Locate the cell with the specified text and output its [X, Y] center coordinate. 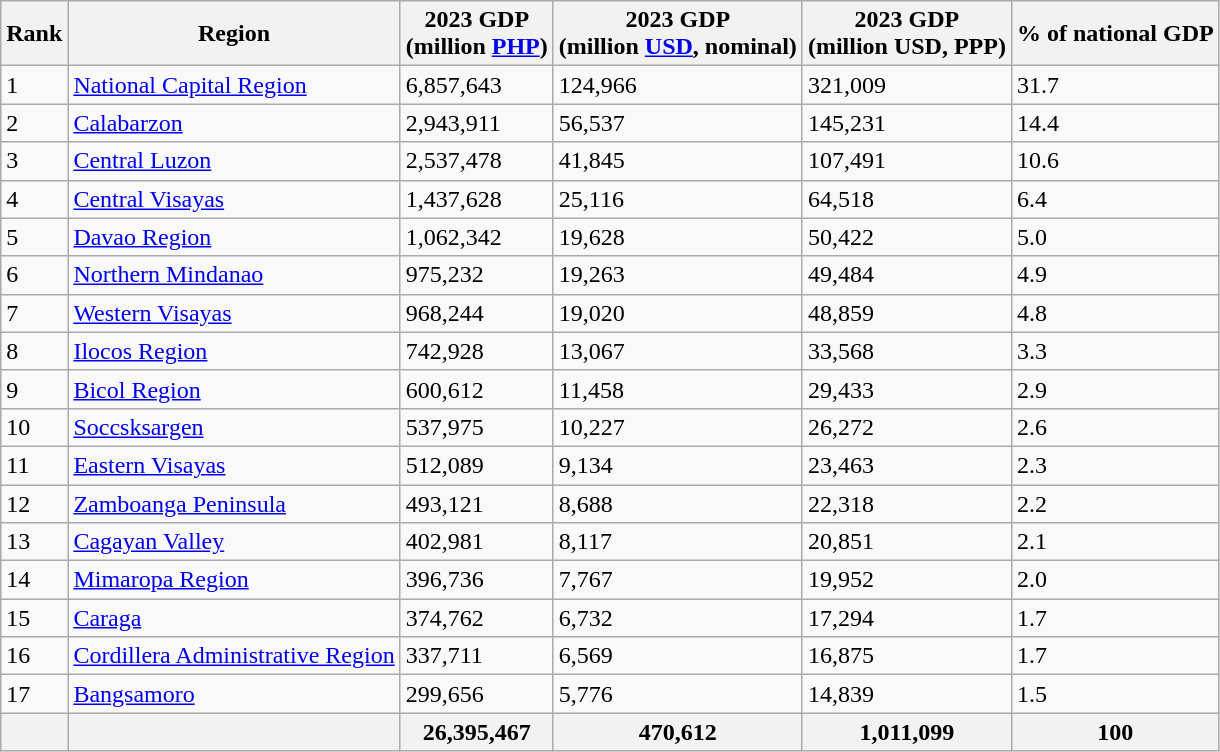
10 [34, 427]
6,732 [678, 618]
12 [34, 503]
Bicol Region [234, 389]
2.1 [1115, 542]
8 [34, 351]
8,688 [678, 503]
17,294 [906, 618]
Mimaropa Region [234, 580]
Northern Mindanao [234, 275]
124,966 [678, 85]
2023 GDP(million PHP) [476, 34]
374,762 [476, 618]
537,975 [476, 427]
Region [234, 34]
Ilocos Region [234, 351]
396,736 [476, 580]
4.8 [1115, 313]
2.0 [1115, 580]
9,134 [678, 465]
17 [34, 694]
Cagayan Valley [234, 542]
15 [34, 618]
22,318 [906, 503]
8,117 [678, 542]
20,851 [906, 542]
4.9 [1115, 275]
31.7 [1115, 85]
25,116 [678, 199]
5 [34, 237]
1.5 [1115, 694]
11,458 [678, 389]
19,952 [906, 580]
299,656 [476, 694]
968,244 [476, 313]
1,011,099 [906, 732]
470,612 [678, 732]
14 [34, 580]
National Capital Region [234, 85]
16 [34, 656]
Eastern Visayas [234, 465]
2.2 [1115, 503]
49,484 [906, 275]
Bangsamoro [234, 694]
Cordillera Administrative Region [234, 656]
107,491 [906, 161]
7 [34, 313]
975,232 [476, 275]
26,272 [906, 427]
Rank [34, 34]
2023 GDP(million USD, nominal) [678, 34]
1 [34, 85]
16,875 [906, 656]
337,711 [476, 656]
3.3 [1115, 351]
14,839 [906, 694]
19,263 [678, 275]
10,227 [678, 427]
6,857,643 [476, 85]
13,067 [678, 351]
Zamboanga Peninsula [234, 503]
23,463 [906, 465]
11 [34, 465]
7,767 [678, 580]
Western Visayas [234, 313]
9 [34, 389]
2,537,478 [476, 161]
48,859 [906, 313]
2023 GDP(million USD, PPP) [906, 34]
493,121 [476, 503]
2.6 [1115, 427]
2.3 [1115, 465]
64,518 [906, 199]
19,020 [678, 313]
Central Visayas [234, 199]
5,776 [678, 694]
29,433 [906, 389]
Davao Region [234, 237]
2 [34, 123]
Soccsksargen [234, 427]
56,537 [678, 123]
600,612 [476, 389]
4 [34, 199]
Central Luzon [234, 161]
1,437,628 [476, 199]
321,009 [906, 85]
2.9 [1115, 389]
5.0 [1115, 237]
10.6 [1115, 161]
6.4 [1115, 199]
13 [34, 542]
50,422 [906, 237]
14.4 [1115, 123]
100 [1115, 732]
742,928 [476, 351]
402,981 [476, 542]
512,089 [476, 465]
% of national GDP [1115, 34]
33,568 [906, 351]
Caraga [234, 618]
Calabarzon [234, 123]
1,062,342 [476, 237]
6,569 [678, 656]
41,845 [678, 161]
26,395,467 [476, 732]
3 [34, 161]
6 [34, 275]
19,628 [678, 237]
2,943,911 [476, 123]
145,231 [906, 123]
